Search for the cell housing the specified text and yield its (X, Y) center coordinate. 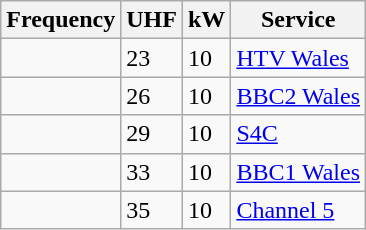
23 (152, 58)
kW (206, 20)
26 (152, 96)
BBC1 Wales (298, 172)
Frequency (61, 20)
BBC2 Wales (298, 96)
33 (152, 172)
Service (298, 20)
29 (152, 134)
UHF (152, 20)
35 (152, 210)
HTV Wales (298, 58)
S4C (298, 134)
Channel 5 (298, 210)
